From the cell containing the given text, extract its center point as [X, Y] coordinate. 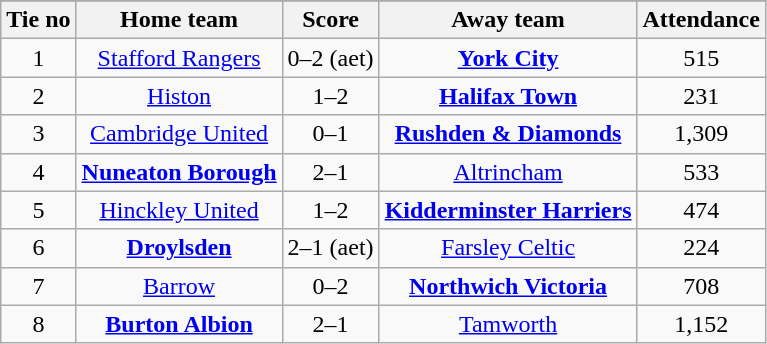
Attendance [701, 20]
224 [701, 248]
8 [38, 324]
Cambridge United [179, 134]
5 [38, 210]
6 [38, 248]
Burton Albion [179, 324]
Tamworth [508, 324]
1,152 [701, 324]
Stafford Rangers [179, 58]
Score [330, 20]
7 [38, 286]
Kidderminster Harriers [508, 210]
Halifax Town [508, 96]
Northwich Victoria [508, 286]
Barrow [179, 286]
Histon [179, 96]
4 [38, 172]
2 [38, 96]
474 [701, 210]
Away team [508, 20]
515 [701, 58]
Nuneaton Borough [179, 172]
533 [701, 172]
0–2 (aet) [330, 58]
Farsley Celtic [508, 248]
Droylsden [179, 248]
1 [38, 58]
708 [701, 286]
Home team [179, 20]
0–1 [330, 134]
1,309 [701, 134]
Tie no [38, 20]
Altrincham [508, 172]
0–2 [330, 286]
Hinckley United [179, 210]
Rushden & Diamonds [508, 134]
3 [38, 134]
2–1 (aet) [330, 248]
York City [508, 58]
231 [701, 96]
